Find where the given text appears and provide that cell's center as [X, Y] coordinate. 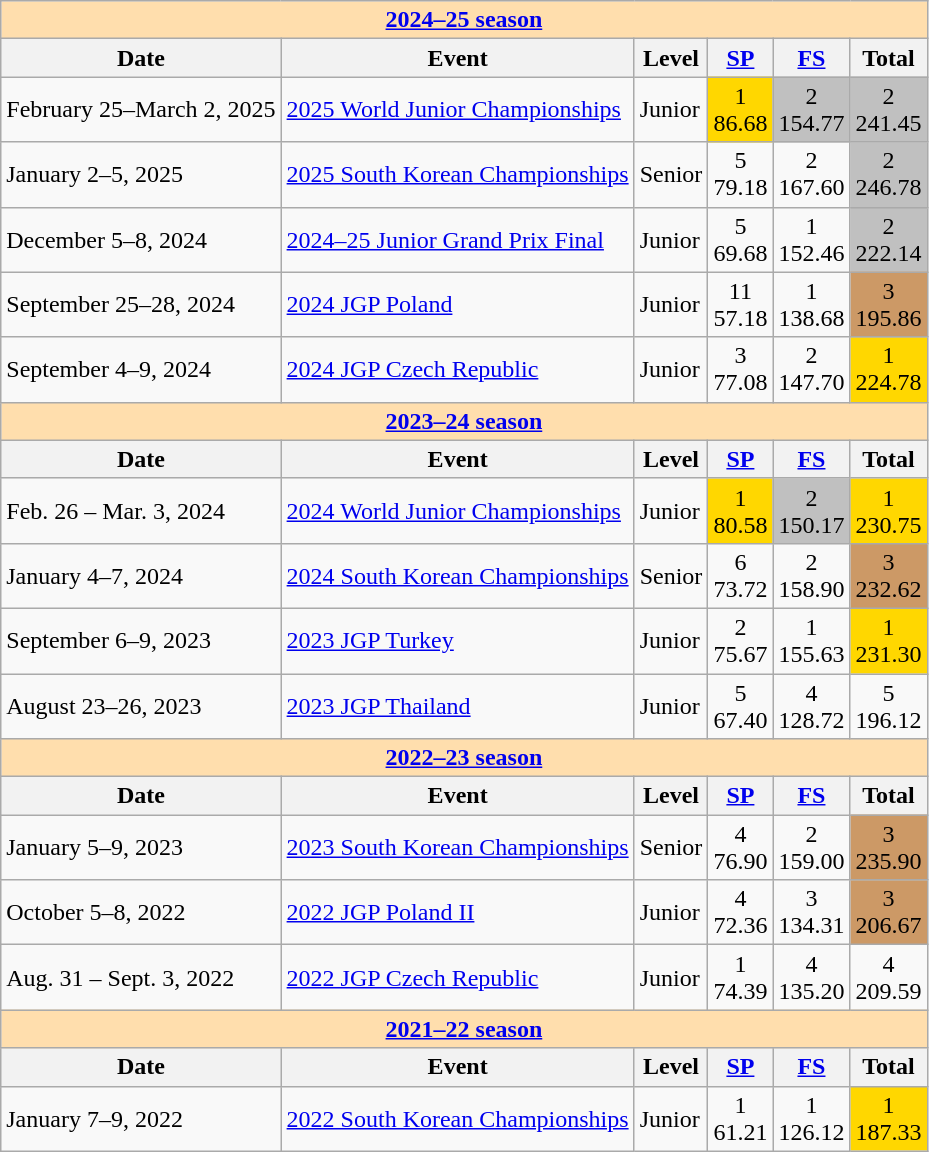
1 231.30 [888, 640]
3 235.90 [888, 848]
4 128.72 [812, 706]
3 206.67 [888, 912]
5 67.40 [740, 706]
3 77.08 [740, 370]
October 5–8, 2022 [141, 912]
2 147.70 [812, 370]
January 2–5, 2025 [141, 174]
1 126.12 [812, 1118]
11 57.18 [740, 304]
1 138.68 [812, 304]
2024–25 season [464, 20]
5 196.12 [888, 706]
2 150.17 [812, 510]
1 230.75 [888, 510]
2025 World Junior Championships [458, 110]
3 134.31 [812, 912]
2023 JGP Turkey [458, 640]
2024 JGP Poland [458, 304]
January 7–9, 2022 [141, 1118]
3 232.62 [888, 576]
2023 South Korean Championships [458, 848]
2024–25 Junior Grand Prix Final [458, 240]
January 4–7, 2024 [141, 576]
2 159.00 [812, 848]
2 241.45 [888, 110]
August 23–26, 2023 [141, 706]
6 73.72 [740, 576]
2022 JGP Czech Republic [458, 978]
2022 South Korean Championships [458, 1118]
2 154.77 [812, 110]
3 195.86 [888, 304]
September 6–9, 2023 [141, 640]
1 152.46 [812, 240]
December 5–8, 2024 [141, 240]
4 76.90 [740, 848]
1 74.39 [740, 978]
5 69.68 [740, 240]
2025 South Korean Championships [458, 174]
2 246.78 [888, 174]
Feb. 26 – Mar. 3, 2024 [141, 510]
4 72.36 [740, 912]
2024 JGP Czech Republic [458, 370]
Aug. 31 – Sept. 3, 2022 [141, 978]
2022–23 season [464, 758]
2023 JGP Thailand [458, 706]
2 158.90 [812, 576]
4 209.59 [888, 978]
1 80.58 [740, 510]
1 187.33 [888, 1118]
2024 South Korean Championships [458, 576]
5 79.18 [740, 174]
1 224.78 [888, 370]
February 25–March 2, 2025 [141, 110]
2023–24 season [464, 421]
January 5–9, 2023 [141, 848]
1 155.63 [812, 640]
2 75.67 [740, 640]
2022 JGP Poland II [458, 912]
2021–22 season [464, 1029]
2 222.14 [888, 240]
2024 World Junior Championships [458, 510]
September 25–28, 2024 [141, 304]
1 86.68 [740, 110]
2 167.60 [812, 174]
1 61.21 [740, 1118]
4 135.20 [812, 978]
September 4–9, 2024 [141, 370]
